Return the [X, Y] coordinate for the center point of the cell that contains the specified text.  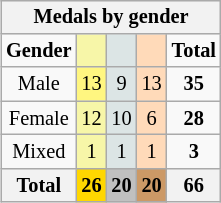
Male [38, 84]
Mixed [38, 152]
28 [194, 118]
35 [194, 84]
6 [152, 118]
Medals by gender [111, 17]
3 [194, 152]
9 [122, 84]
12 [91, 118]
26 [91, 185]
66 [194, 185]
Female [38, 118]
10 [122, 118]
Gender [38, 51]
